Determine the (x, y) coordinate at the center of the cell enclosing the given text.  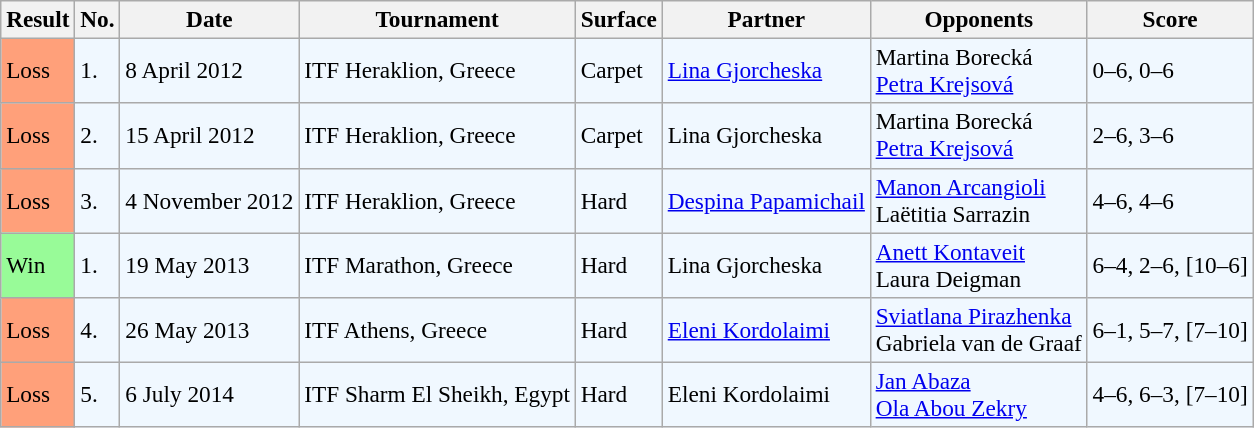
ITF Marathon, Greece (437, 264)
Opponents (978, 19)
4–6, 6–3, [7–10] (1170, 394)
Date (210, 19)
Score (1170, 19)
Sviatlana Pirazhenka Gabriela van de Graaf (978, 330)
6–1, 5–7, [7–10] (1170, 330)
Result (38, 19)
6 July 2014 (210, 394)
ITF Athens, Greece (437, 330)
Partner (766, 19)
0–6, 0–6 (1170, 70)
6–4, 2–6, [10–6] (1170, 264)
No. (98, 19)
Surface (618, 19)
8 April 2012 (210, 70)
2–6, 3–6 (1170, 136)
5. (98, 394)
Manon Arcangioli Laëtitia Sarrazin (978, 200)
4–6, 4–6 (1170, 200)
Despina Papamichail (766, 200)
Win (38, 264)
Tournament (437, 19)
Anett Kontaveit Laura Deigman (978, 264)
26 May 2013 (210, 330)
3. (98, 200)
4. (98, 330)
2. (98, 136)
19 May 2013 (210, 264)
Jan Abaza Ola Abou Zekry (978, 394)
15 April 2012 (210, 136)
ITF Sharm El Sheikh, Egypt (437, 394)
4 November 2012 (210, 200)
